Provide the (x, y) coordinate of the cell's center where the given text is located.  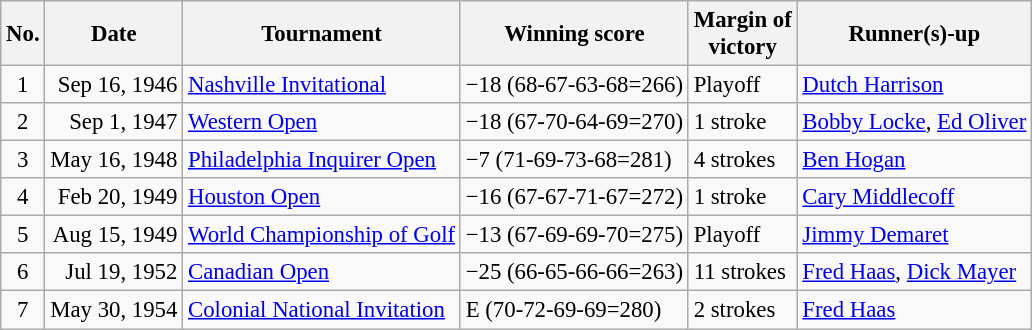
Tournament (322, 34)
Cary Middlecoff (914, 197)
Philadelphia Inquirer Open (322, 160)
Ben Hogan (914, 160)
−7 (71-69-73-68=281) (574, 160)
Sep 16, 1946 (114, 85)
11 strokes (742, 273)
2 strokes (742, 310)
Margin ofvictory (742, 34)
Runner(s)-up (914, 34)
Nashville Invitational (322, 85)
1 (23, 85)
Sep 1, 1947 (114, 122)
Dutch Harrison (914, 85)
6 (23, 273)
4 (23, 197)
Winning score (574, 34)
No. (23, 34)
May 16, 1948 (114, 160)
4 strokes (742, 160)
Colonial National Invitation (322, 310)
Western Open (322, 122)
May 30, 1954 (114, 310)
Aug 15, 1949 (114, 235)
−16 (67-67-71-67=272) (574, 197)
World Championship of Golf (322, 235)
Date (114, 34)
−25 (66-65-66-66=263) (574, 273)
−18 (67-70-64-69=270) (574, 122)
E (70-72-69-69=280) (574, 310)
Feb 20, 1949 (114, 197)
−13 (67-69-69-70=275) (574, 235)
Houston Open (322, 197)
7 (23, 310)
Fred Haas (914, 310)
Canadian Open (322, 273)
5 (23, 235)
Bobby Locke, Ed Oliver (914, 122)
3 (23, 160)
2 (23, 122)
Jul 19, 1952 (114, 273)
Jimmy Demaret (914, 235)
Fred Haas, Dick Mayer (914, 273)
−18 (68-67-63-68=266) (574, 85)
